Provide the [x, y] coordinate of the cell's center where the given text is located.  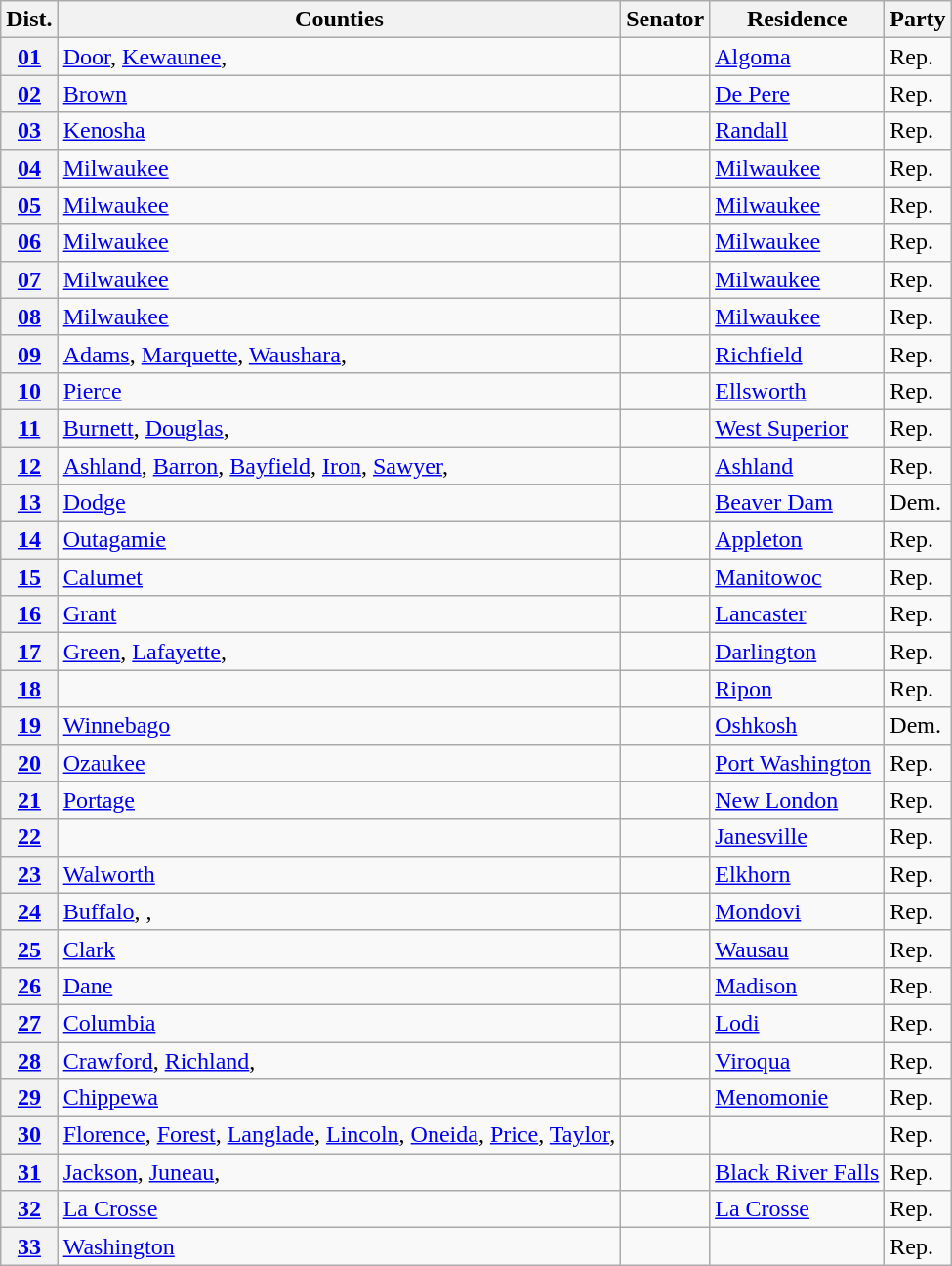
19 [29, 726]
Menomonie [797, 1098]
Mondovi [797, 911]
10 [29, 391]
Adams, Marquette, Waushara, [340, 354]
07 [29, 279]
Residence [797, 20]
Outagamie [340, 540]
Senator [666, 20]
Ashland [797, 466]
Dodge [340, 503]
Madison [797, 986]
Burnett, Douglas, [340, 428]
Green, Lafayette, [340, 652]
29 [29, 1098]
Ellsworth [797, 391]
31 [29, 1172]
15 [29, 577]
Darlington [797, 652]
Florence, Forest, Langlade, Lincoln, Oneida, Price, Taylor, [340, 1135]
Ozaukee [340, 763]
30 [29, 1135]
Ripon [797, 689]
03 [29, 131]
New London [797, 800]
Portage [340, 800]
13 [29, 503]
Black River Falls [797, 1172]
16 [29, 614]
Washington [340, 1246]
02 [29, 94]
05 [29, 205]
Party [918, 20]
12 [29, 466]
21 [29, 800]
Brown [340, 94]
Door, Kewaunee, [340, 57]
De Pere [797, 94]
24 [29, 911]
08 [29, 316]
Viroqua [797, 1060]
14 [29, 540]
04 [29, 168]
33 [29, 1246]
Columbia [340, 1023]
Kenosha [340, 131]
20 [29, 763]
23 [29, 874]
Pierce [340, 391]
Walworth [340, 874]
22 [29, 837]
Lancaster [797, 614]
Manitowoc [797, 577]
18 [29, 689]
Chippewa [340, 1098]
Buffalo, , [340, 911]
17 [29, 652]
Grant [340, 614]
Dist. [29, 20]
West Superior [797, 428]
Counties [340, 20]
01 [29, 57]
Elkhorn [797, 874]
Oshkosh [797, 726]
Richfield [797, 354]
Wausau [797, 949]
09 [29, 354]
Algoma [797, 57]
Ashland, Barron, Bayfield, Iron, Sawyer, [340, 466]
32 [29, 1209]
Jackson, Juneau, [340, 1172]
11 [29, 428]
Janesville [797, 837]
Appleton [797, 540]
Winnebago [340, 726]
Calumet [340, 577]
Lodi [797, 1023]
06 [29, 242]
26 [29, 986]
Port Washington [797, 763]
28 [29, 1060]
25 [29, 949]
27 [29, 1023]
Crawford, Richland, [340, 1060]
Dane [340, 986]
Randall [797, 131]
Clark [340, 949]
Beaver Dam [797, 503]
